Detect which cell encompasses the target text, then output its (x, y) center coordinate. 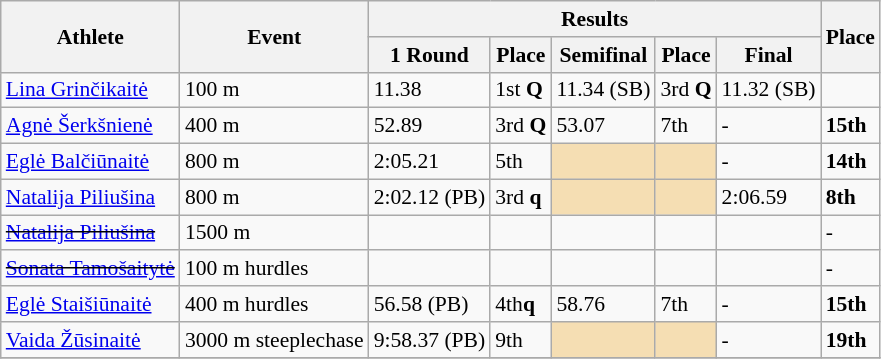
Eglė Balčiūnaitė (90, 162)
Semifinal (603, 55)
1 Round (430, 55)
11.38 (430, 90)
1st Q (520, 90)
14th (850, 162)
2:02.12 (PB) (430, 197)
3000 m steeplechase (274, 340)
Results (595, 19)
19th (850, 340)
100 m hurdles (274, 269)
8th (850, 197)
Agnė Šerkšnienė (90, 126)
Sonata Tamošaitytė (90, 269)
58.76 (603, 304)
Lina Grinčikaitė (90, 90)
9th (520, 340)
5th (520, 162)
9:58.37 (PB) (430, 340)
11.34 (SB) (603, 90)
400 m hurdles (274, 304)
400 m (274, 126)
2:06.59 (769, 197)
3rd q (520, 197)
2:05.21 (430, 162)
56.58 (PB) (430, 304)
Final (769, 55)
52.89 (430, 126)
Vaida Žūsinaitė (90, 340)
Eglė Staišiūnaitė (90, 304)
Event (274, 36)
4thq (520, 304)
11.32 (SB) (769, 90)
100 m (274, 90)
53.07 (603, 126)
1500 m (274, 233)
Athlete (90, 36)
